From the cell containing the given text, extract its center point as (X, Y) coordinate. 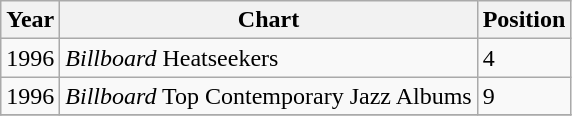
4 (524, 58)
Chart (268, 20)
9 (524, 96)
Billboard Top Contemporary Jazz Albums (268, 96)
Year (30, 20)
Billboard Heatseekers (268, 58)
Position (524, 20)
